Return (X, Y) of the center of cell containing provided text 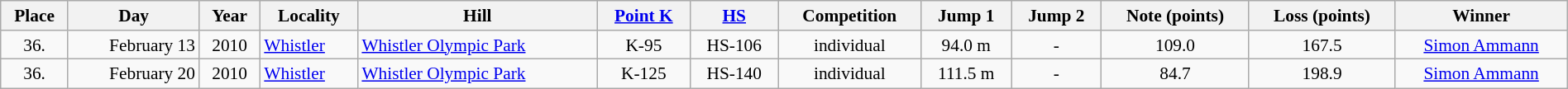
84.7 (1175, 74)
94.0 m (966, 45)
K-95 (643, 45)
111.5 m (966, 74)
K-125 (643, 74)
February 13 (134, 45)
Place (35, 16)
Loss (points) (1322, 16)
HS (734, 16)
February 20 (134, 74)
HS-106 (734, 45)
Locality (308, 16)
167.5 (1322, 45)
Jump 2 (1057, 16)
Jump 1 (966, 16)
Hill (477, 16)
Note (points) (1175, 16)
Competition (850, 16)
Point K (643, 16)
Year (230, 16)
Day (134, 16)
109.0 (1175, 45)
HS-140 (734, 74)
Winner (1481, 16)
198.9 (1322, 74)
